Return [x, y] of the center of cell containing provided text 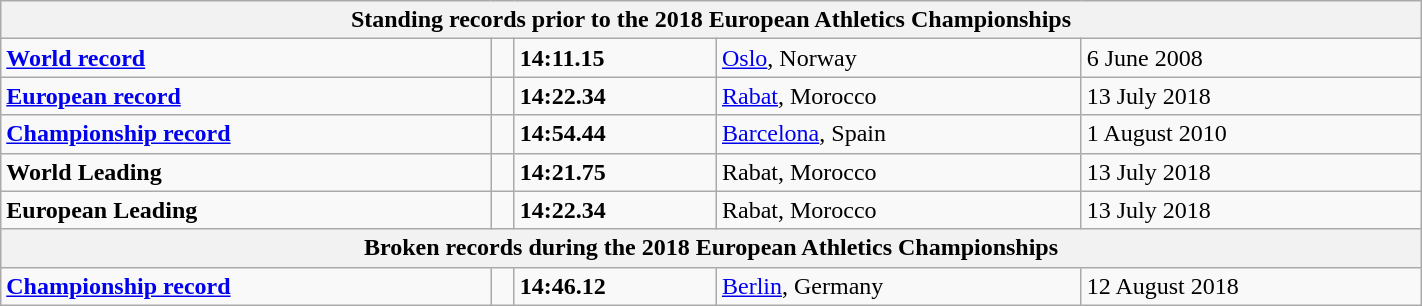
Standing records prior to the 2018 European Athletics Championships [711, 20]
Oslo, Norway [898, 58]
Berlin, Germany [898, 286]
14:11.15 [615, 58]
Barcelona, Spain [898, 134]
European Leading [246, 210]
1 August 2010 [1251, 134]
World Leading [246, 172]
6 June 2008 [1251, 58]
World record [246, 58]
14:54.44 [615, 134]
European record [246, 96]
14:46.12 [615, 286]
Broken records during the 2018 European Athletics Championships [711, 248]
12 August 2018 [1251, 286]
14:21.75 [615, 172]
